Extract the (x, y) coordinate from the center of the cell holding the provided text.  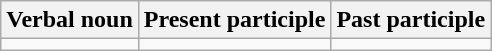
Verbal noun (70, 20)
Present participle (234, 20)
Past participle (411, 20)
